Provide the [x, y] coordinate of the cell's center where the given text is located.  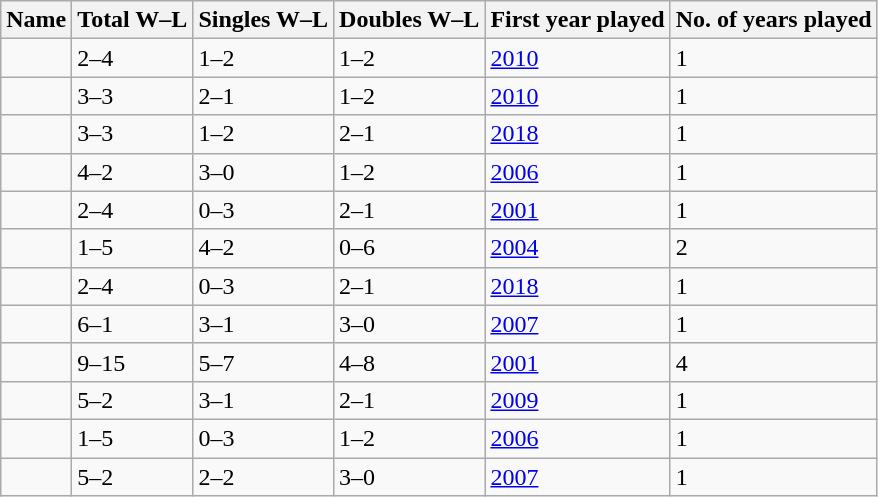
First year played [578, 20]
Doubles W–L [410, 20]
2–2 [264, 477]
0–6 [410, 248]
Name [36, 20]
2009 [578, 400]
9–15 [132, 362]
No. of years played [774, 20]
5–7 [264, 362]
Singles W–L [264, 20]
4 [774, 362]
4–8 [410, 362]
6–1 [132, 324]
2004 [578, 248]
Total W–L [132, 20]
2 [774, 248]
